Detect which cell encompasses the target text, then output its [X, Y] center coordinate. 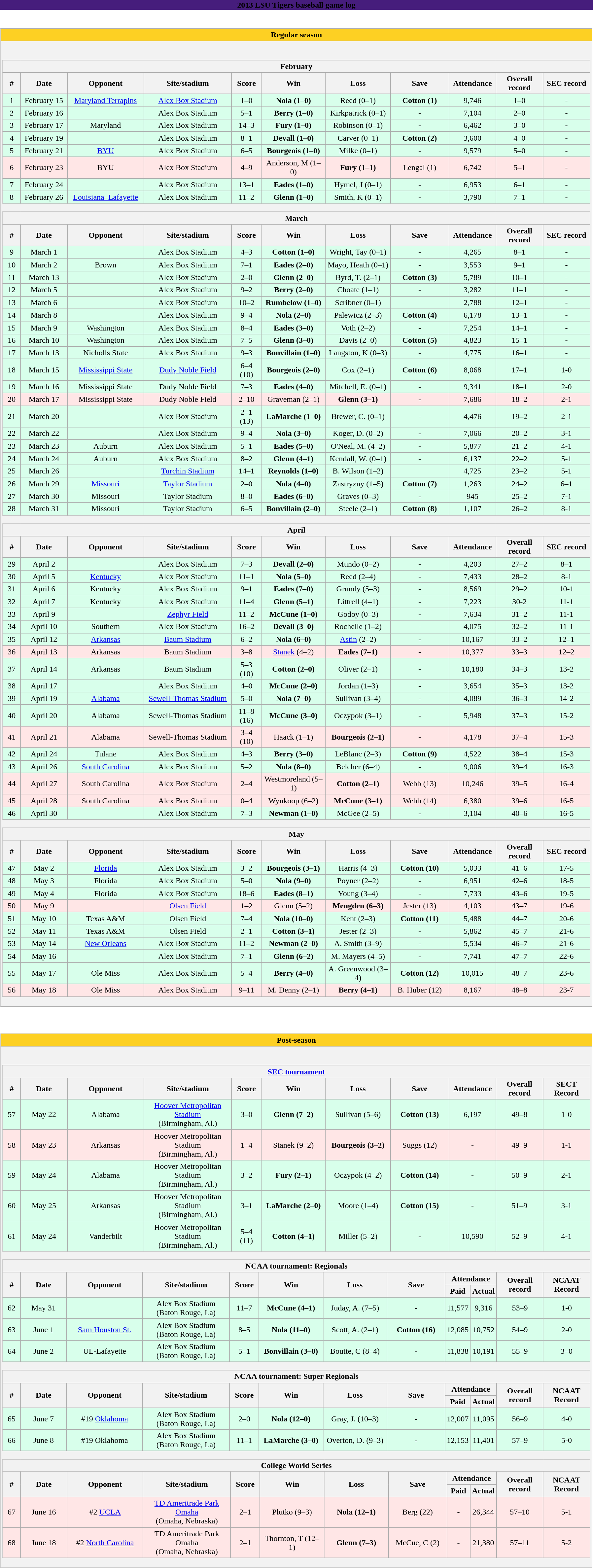
Gray, J. (10–3) [355, 1418]
Rumbelow (1–0) [294, 302]
22-6 [566, 956]
Stanek (4–2) [294, 652]
Berry (4–0) [294, 973]
April 24 [44, 754]
Regular season [296, 35]
Oczypok (3–1) [358, 715]
2–4 [246, 784]
Scribner (0–1) [358, 302]
#2 UCLA [105, 1512]
5,948 [472, 715]
Berry (2–0) [294, 290]
April 5 [44, 576]
Nola (5–0) [294, 576]
Cotton (4–1) [294, 1236]
45–7 [519, 931]
Lengal (1) [420, 168]
10–2 [246, 302]
Nola (10–0) [294, 919]
32 [12, 602]
37–3 [519, 715]
10,180 [472, 669]
March 10 [44, 340]
Jester (2–3) [358, 931]
McCune (4–1) [291, 1308]
March 6 [44, 302]
8,167 [472, 990]
54 [12, 956]
25–2 [519, 496]
UL-Lafayette [104, 1351]
Devall (2–0) [294, 564]
11,577 [458, 1308]
Boutte, C (8–4) [355, 1351]
Bourgeois (3–1) [294, 868]
15 [12, 328]
2013 LSU Tigers baseball game log [296, 5]
10,246 [472, 784]
30 [12, 576]
May 17 [44, 973]
4-0 [567, 1418]
25 [12, 471]
April 14 [44, 669]
4,775 [472, 353]
7,254 [472, 328]
6,137 [472, 459]
10,752 [483, 1329]
Plutko (9–3) [292, 1512]
B. Huber (12) [420, 990]
June 7 [44, 1418]
Eades (5–0) [294, 446]
Young (3–4) [358, 893]
Reed (0–1) [358, 100]
June 16 [44, 1512]
Nola (12–1) [356, 1512]
26 [12, 484]
3,790 [472, 197]
41–6 [519, 868]
March 29 [44, 484]
8,569 [472, 589]
Rochelle (1–2) [358, 627]
15–1 [519, 340]
Cotton (3–1) [294, 931]
19 [12, 387]
March 15 [44, 370]
Glenn (4–1) [294, 459]
Kendall, W. (0–1) [358, 459]
37–4 [519, 737]
56 [12, 990]
65 [12, 1418]
4,089 [472, 698]
M. Denny (2–1) [294, 990]
17-5 [566, 868]
5–4 (11) [246, 1236]
Nola (11–0) [291, 1329]
Eades (7–0) [294, 589]
4,103 [472, 906]
29–2 [519, 589]
Littrell (4–1) [358, 602]
March 1 [44, 252]
Newman (2–0) [294, 944]
Astin (2–2) [358, 639]
3–8 [246, 652]
48–7 [519, 973]
Webb (13) [420, 784]
10,167 [472, 639]
10 [12, 265]
14 [12, 315]
April 28 [44, 801]
16-3 [566, 767]
June 18 [44, 1543]
12–2 [566, 652]
May 10 [44, 919]
Moore (1–4) [358, 1206]
February 21 [44, 151]
May 9 [44, 906]
11,401 [483, 1440]
Cotton (12) [420, 973]
April 30 [44, 813]
Oczypok (4–2) [358, 1175]
68 [12, 1543]
Cotton (8) [420, 509]
Berry (4–1) [358, 990]
39 [12, 698]
3,553 [472, 265]
11–8 (16) [246, 715]
22 [12, 434]
April 9 [44, 614]
5,877 [472, 446]
33–3 [519, 652]
8–0 [246, 496]
11–4 [246, 602]
Devall (3–0) [294, 627]
Cotton (13) [420, 1114]
McGee (2–5) [358, 813]
June 2 [44, 1351]
4,522 [472, 754]
945 [472, 496]
Smith, K (0–1) [358, 197]
4,823 [472, 340]
47–7 [519, 956]
Choate (1–1) [358, 290]
Cotton (5) [420, 340]
60 [12, 1206]
11 [12, 277]
11,095 [483, 1418]
Suggs (12) [420, 1145]
5–2 [246, 767]
Sullivan (5–6) [358, 1114]
23–2 [519, 471]
21,380 [483, 1543]
Brewer, C. (0–1) [358, 417]
May 23 [44, 1145]
1–2 [246, 906]
7,223 [472, 602]
9 [12, 252]
May [296, 834]
7 [12, 185]
12,153 [458, 1440]
Overton, D. (9–3) [355, 1440]
Vanderbilt [106, 1236]
4 [12, 138]
7,066 [472, 434]
57 [12, 1114]
4,265 [472, 252]
February 19 [44, 138]
Koger, D. (0–2) [358, 434]
Kirkpatrick (0–1) [358, 113]
4,476 [472, 417]
29 [12, 564]
Kent (2–3) [358, 919]
34–3 [519, 669]
May 14 [44, 944]
#2 North Carolina [105, 1543]
Fury (2–1) [294, 1175]
19–2 [519, 417]
June 1 [44, 1329]
18 [12, 370]
21–2 [519, 446]
18–6 [246, 893]
7,634 [472, 614]
19-6 [566, 906]
30-2 [519, 602]
18–1 [519, 387]
Scott, A. (2–1) [355, 1329]
May 11 [44, 931]
Berry (1–0) [294, 113]
Fury (1–1) [358, 168]
48–8 [519, 990]
Fury (1–0) [294, 125]
Carver (0–1) [358, 138]
37 [12, 669]
May 31 [44, 1308]
Nola (7–0) [294, 698]
Devall (1–0) [294, 138]
Bourgeois (1–0) [294, 151]
38 [12, 686]
Belcher (6–4) [358, 767]
May 22 [44, 1114]
11–7 [244, 1308]
35 [12, 639]
Palewicz (2–3) [358, 315]
Anderson, M (1–0) [294, 168]
40–6 [519, 813]
10,590 [472, 1236]
March 5 [44, 290]
3–4 (10) [246, 737]
February 23 [44, 168]
8,068 [472, 370]
4,178 [472, 737]
Nola (6–0) [294, 639]
Cotton (2–0) [294, 669]
1,263 [472, 484]
9,579 [472, 151]
55 [12, 973]
March [296, 218]
McCune (3–1) [358, 801]
56–9 [520, 1418]
66 [12, 1440]
Graveman (2–1) [294, 400]
April 10 [44, 627]
Berry (3–0) [294, 754]
51–9 [519, 1206]
Oliver (2–1) [358, 669]
Bonvillain (2–0) [294, 509]
64 [12, 1351]
Nola (4–0) [294, 484]
February 17 [44, 125]
March 26 [44, 471]
9,006 [472, 767]
18–2 [519, 400]
Zephyr Field [188, 614]
5–3 (10) [246, 669]
11,838 [458, 1351]
44–7 [519, 919]
McCune (2–0) [294, 686]
9,316 [483, 1308]
Harris (4–3) [358, 868]
McCune (1–0) [294, 614]
43 [12, 767]
24 [12, 459]
April 27 [44, 784]
57–11 [520, 1543]
39–5 [519, 784]
20 [12, 400]
Wright, Tay (0–1) [358, 252]
LeBlanc (2–3) [358, 754]
O'Neal, M. (4–2) [358, 446]
Glenn (2–0) [294, 277]
4,203 [472, 564]
15-2 [566, 715]
Nola (2–0) [294, 315]
May 2 [44, 868]
Mundo (0–2) [358, 564]
2–1 (13) [246, 417]
Cotton (3) [420, 277]
March 9 [44, 328]
1,107 [472, 509]
Sam Houston St. [104, 1329]
8–5 [244, 1329]
52–9 [519, 1236]
28 [12, 509]
8–4 [246, 328]
Nola (3–0) [294, 434]
March 30 [44, 496]
Maryland [106, 125]
February 16 [44, 113]
March 23 [44, 446]
5-0 [567, 1440]
32–2 [519, 627]
6,178 [472, 315]
Hymel, J (0–1) [358, 185]
Cotton (2–1) [358, 784]
Graves (0–3) [358, 496]
31–2 [519, 614]
67 [12, 1512]
36 [12, 652]
16–2 [246, 627]
53–9 [520, 1308]
Eades (3–0) [294, 328]
6,380 [472, 801]
Wynkoop (6–2) [294, 801]
Haack (1–1) [294, 737]
April 7 [44, 602]
6 [12, 168]
33 [12, 614]
5,488 [472, 919]
38–4 [519, 754]
40 [12, 715]
Southern [106, 627]
March 8 [44, 315]
8 [12, 197]
7-1 [566, 496]
Cotton (16) [416, 1329]
April 19 [44, 698]
20–2 [519, 434]
Glenn (6–2) [294, 956]
5–4 [246, 973]
Jordan (1–3) [358, 686]
50–9 [519, 1175]
16 [12, 340]
SEC tournament [296, 1071]
NCAA tournament: Super Regionals [296, 1376]
Glenn (5–2) [294, 906]
41 [12, 737]
23-7 [566, 990]
March 2 [44, 265]
April 2 [44, 564]
36–3 [519, 698]
Eades (7–1) [358, 652]
Glenn (5–1) [294, 602]
4,075 [472, 627]
6–2 [246, 639]
March 16 [44, 387]
16–1 [519, 353]
Jester (13) [420, 906]
5,033 [472, 868]
NCAA tournament: Regionals [296, 1266]
44 [12, 784]
7,686 [472, 400]
Cotton (1–0) [294, 252]
Brown [106, 265]
B. Wilson (1–2) [358, 471]
Nola (12–0) [291, 1418]
New Orleans [106, 944]
Cotton (11) [420, 919]
March 22 [44, 434]
6,953 [472, 185]
Mitchell, E. (0–1) [358, 387]
7–5 [246, 340]
A. Greenwood (3–4) [358, 973]
6,462 [472, 125]
LaMarche (2–0) [294, 1206]
13 [12, 302]
Cotton (14) [420, 1175]
March 24 [44, 459]
Reed (2–4) [358, 576]
March 31 [44, 509]
Milke (0–1) [358, 151]
3,654 [472, 686]
39–4 [519, 767]
Cotton (15) [420, 1206]
April 17 [44, 686]
33–2 [519, 639]
5 [12, 151]
April 12 [44, 639]
9,341 [472, 387]
12,085 [458, 1329]
Nicholls State [106, 353]
42 [12, 754]
6,742 [472, 168]
Poyner (2–2) [358, 881]
35–3 [519, 686]
Bourgeois (3–2) [358, 1145]
February 26 [44, 197]
Grundy (5–3) [358, 589]
June 8 [44, 1440]
April 21 [44, 737]
College World Series [296, 1466]
5-2 [567, 1543]
9–11 [246, 990]
Tulane [106, 754]
8–2 [246, 459]
Thornton, T (12–1) [292, 1543]
Cotton (7) [420, 484]
12,007 [458, 1418]
LaMarche (3–0) [291, 1440]
58 [12, 1145]
M. Mayers (4–5) [358, 956]
46 [12, 813]
April [296, 530]
Godoy (0–3) [358, 614]
6,951 [472, 881]
1-1 [566, 1145]
May 16 [44, 956]
Cotton (2) [420, 138]
McCue, C (2) [417, 1543]
Juday, A. (7–5) [355, 1308]
Nola (9–0) [294, 881]
Cotton (4) [420, 315]
7,741 [472, 956]
May 18 [44, 990]
Post-season [296, 1040]
63 [12, 1329]
61 [12, 1236]
5,534 [472, 944]
May 25 [44, 1206]
14–3 [246, 125]
Glenn (3–1) [358, 400]
34 [12, 627]
26,344 [483, 1512]
46–7 [519, 944]
Turchin Stadium [188, 471]
Bourgeois (2–1) [358, 737]
3–1 [246, 1206]
48 [12, 881]
3 [12, 125]
42–6 [519, 881]
Eades (2–0) [294, 265]
43–7 [519, 906]
February [296, 66]
57–10 [520, 1512]
Newman (1–0) [294, 813]
22–2 [519, 459]
31 [12, 589]
23-6 [566, 973]
McCune (3–0) [294, 715]
Glenn (7–3) [356, 1543]
Cox (2–1) [358, 370]
4,725 [472, 471]
14-2 [566, 698]
39–6 [519, 801]
6–4 (10) [246, 370]
27 [12, 496]
Bourgeois (2–0) [294, 370]
10–1 [519, 277]
1–4 [246, 1145]
10,377 [472, 652]
Langston, K (0–3) [358, 353]
49–8 [519, 1114]
18-5 [566, 881]
3,282 [472, 290]
Glenn (7–2) [294, 1114]
Zastryzny (1–5) [358, 484]
Cotton (10) [420, 868]
April 20 [44, 715]
Bonvillain (1–0) [294, 353]
Cotton (6) [420, 370]
62 [12, 1308]
Maryland Terrapins [106, 100]
24–2 [519, 484]
2–10 [246, 400]
Nola (8–0) [294, 767]
59 [12, 1175]
Cotton (1) [420, 100]
6,197 [472, 1114]
52 [12, 931]
Glenn (1–0) [294, 197]
Louisiana–Lafayette [106, 197]
17–1 [519, 370]
2 [12, 113]
Berg (22) [417, 1512]
Sullivan (3–4) [358, 698]
49–9 [519, 1145]
Davis (2–0) [358, 340]
Eades (6–0) [294, 496]
27–2 [519, 564]
Westmoreland (5–1) [294, 784]
9–3 [246, 353]
53 [12, 944]
A. Smith (3–9) [358, 944]
Eades (1–0) [294, 185]
9–2 [246, 290]
Cotton (9) [420, 754]
4–9 [246, 168]
0–4 [246, 801]
20-6 [566, 919]
19-5 [566, 893]
55–9 [520, 1351]
April 26 [44, 767]
2,788 [472, 302]
Webb (14) [420, 801]
May 4 [44, 893]
45 [12, 801]
54–9 [520, 1329]
7,733 [472, 893]
57–9 [520, 1440]
9,746 [472, 100]
Byrd, T. (2–1) [358, 277]
April 13 [44, 652]
51 [12, 919]
LaMarche (1–0) [294, 417]
Voth (2–2) [358, 328]
5,862 [472, 931]
Bonvillain (3–0) [291, 1351]
Glenn (3–0) [294, 340]
28–2 [519, 576]
3,600 [472, 138]
SECT Record [566, 1088]
5,789 [472, 277]
12 [12, 290]
1 [12, 100]
February 15 [44, 100]
Eades (8–1) [294, 893]
10-1 [566, 589]
Eades (4–0) [294, 387]
3,104 [472, 813]
Nola (1–0) [294, 100]
43–6 [519, 893]
Stanek (9–2) [294, 1145]
March 20 [44, 417]
7,433 [472, 576]
February 24 [44, 185]
23 [12, 446]
March 17 [44, 400]
16-4 [566, 784]
50 [12, 906]
Mayo, Heath (0–1) [358, 265]
10,015 [472, 973]
7–4 [246, 919]
Reynolds (1–0) [294, 471]
Mengden (6–3) [358, 906]
10,191 [483, 1351]
47 [12, 868]
7,104 [472, 113]
May 3 [44, 881]
Steele (2–1) [358, 509]
21 [12, 417]
Robinson (0–1) [358, 125]
26–2 [519, 509]
Miller (5–2) [358, 1236]
49 [12, 893]
17 [12, 353]
April 6 [44, 589]
